Find where the given text appears and provide that cell's center as [X, Y] coordinate. 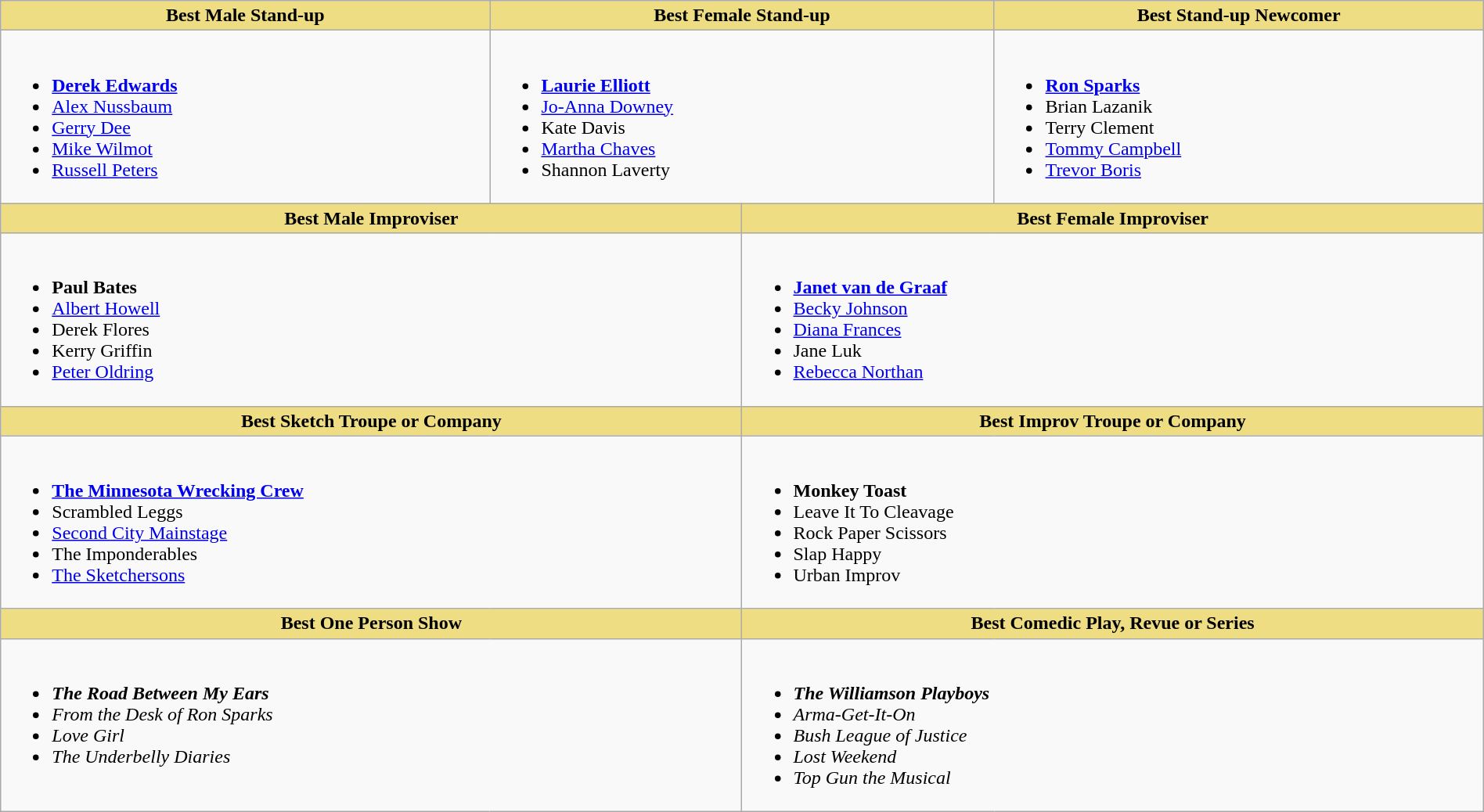
The Williamson PlayboysArma-Get-It-OnBush League of JusticeLost WeekendTop Gun the Musical [1113, 724]
The Road Between My EarsFrom the Desk of Ron SparksLove GirlThe Underbelly Diaries [371, 724]
Best Sketch Troupe or Company [371, 421]
Derek EdwardsAlex NussbaumGerry DeeMike WilmotRussell Peters [246, 117]
Laurie ElliottJo-Anna DowneyKate DavisMartha ChavesShannon Laverty [742, 117]
Ron SparksBrian LazanikTerry ClementTommy CampbellTrevor Boris [1238, 117]
The Minnesota Wrecking CrewScrambled LeggsSecond City MainstageThe ImponderablesThe Sketchersons [371, 523]
Best Improv Troupe or Company [1113, 421]
Best Female Stand-up [742, 16]
Best Male Improviser [371, 218]
Monkey ToastLeave It To CleavageRock Paper ScissorsSlap HappyUrban Improv [1113, 523]
Best Comedic Play, Revue or Series [1113, 623]
Best Male Stand-up [246, 16]
Paul BatesAlbert HowellDerek FloresKerry GriffinPeter Oldring [371, 319]
Best One Person Show [371, 623]
Janet van de GraafBecky JohnsonDiana FrancesJane LukRebecca Northan [1113, 319]
Best Stand-up Newcomer [1238, 16]
Best Female Improviser [1113, 218]
